Provide the (X, Y) coordinate of the cell's center where the given text is located.  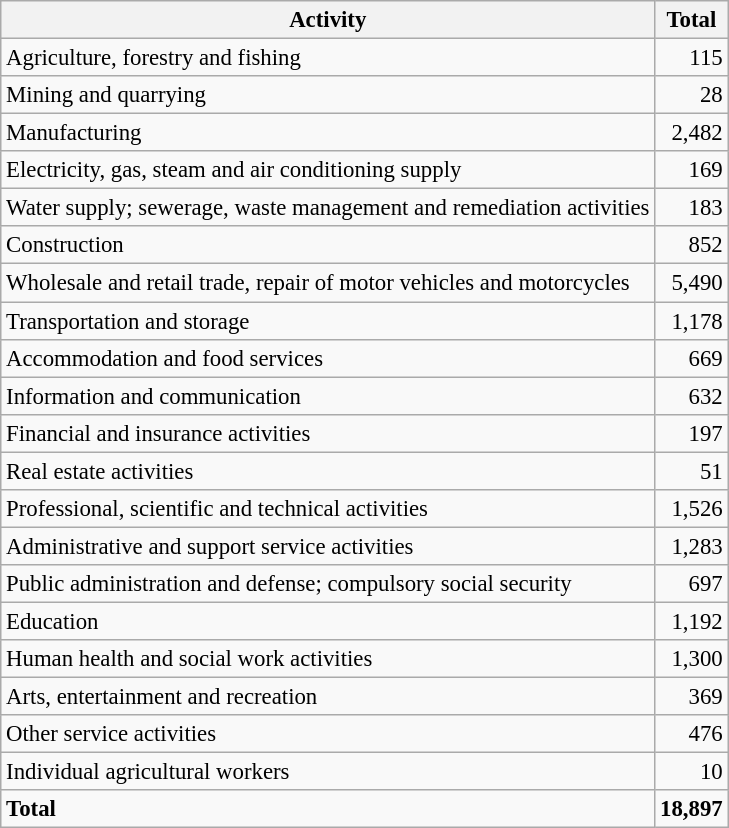
51 (692, 471)
5,490 (692, 283)
697 (692, 584)
Information and communication (328, 396)
632 (692, 396)
Agriculture, forestry and fishing (328, 58)
Electricity, gas, steam and air conditioning supply (328, 170)
1,178 (692, 321)
Administrative and support service activities (328, 546)
852 (692, 245)
Transportation and storage (328, 321)
1,526 (692, 509)
Water supply; sewerage, waste management and remediation activities (328, 208)
Mining and quarrying (328, 95)
Professional, scientific and technical activities (328, 509)
1,283 (692, 546)
Construction (328, 245)
115 (692, 58)
Manufacturing (328, 133)
Human health and social work activities (328, 659)
2,482 (692, 133)
369 (692, 697)
10 (692, 772)
Accommodation and food services (328, 358)
169 (692, 170)
183 (692, 208)
Other service activities (328, 734)
1,300 (692, 659)
Activity (328, 20)
197 (692, 433)
Wholesale and retail trade, repair of motor vehicles and motorcycles (328, 283)
1,192 (692, 621)
669 (692, 358)
Real estate activities (328, 471)
Public administration and defense; compulsory social security (328, 584)
Financial and insurance activities (328, 433)
18,897 (692, 809)
Individual agricultural workers (328, 772)
Arts, entertainment and recreation (328, 697)
28 (692, 95)
476 (692, 734)
Education (328, 621)
